From the cell containing the given text, extract its center point as [X, Y] coordinate. 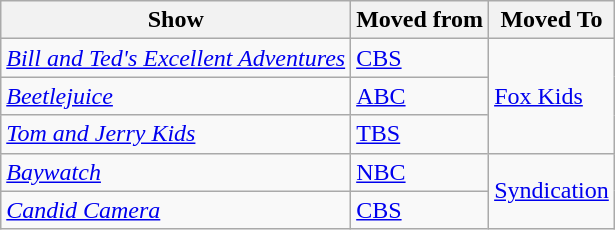
TBS [420, 134]
Bill and Ted's Excellent Adventures [176, 58]
Syndication [552, 191]
Moved from [420, 20]
Candid Camera [176, 210]
NBC [420, 172]
Moved To [552, 20]
ABC [420, 96]
Beetlejuice [176, 96]
Tom and Jerry Kids [176, 134]
Baywatch [176, 172]
Fox Kids [552, 96]
Show [176, 20]
